Determine the [X, Y] coordinate at the center of the cell enclosing the given text.  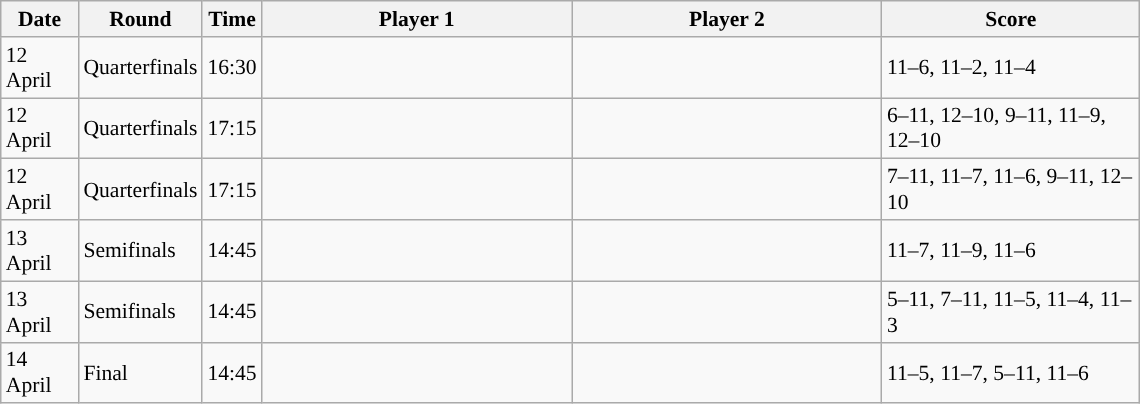
Player 1 [417, 19]
11–7, 11–9, 11–6 [1011, 250]
Round [140, 19]
14 April [40, 372]
Score [1011, 19]
11–6, 11–2, 11–4 [1011, 68]
Date [40, 19]
16:30 [232, 68]
Final [140, 372]
7–11, 11–7, 11–6, 9–11, 12–10 [1011, 190]
5–11, 7–11, 11–5, 11–4, 11–3 [1011, 312]
Time [232, 19]
6–11, 12–10, 9–11, 11–9, 12–10 [1011, 128]
Player 2 [727, 19]
11–5, 11–7, 5–11, 11–6 [1011, 372]
